Capture the cell that displays the provided text and extract its (X, Y) central coordinate. 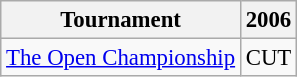
CUT (268, 58)
The Open Championship (121, 58)
Tournament (121, 20)
2006 (268, 20)
